For the text-containing cell, return its midpoint in [x, y] coordinate format. 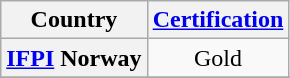
IFPI Norway [74, 58]
Certification [218, 20]
Country [74, 20]
Gold [218, 58]
